Detect which cell encompasses the target text, then output its (x, y) center coordinate. 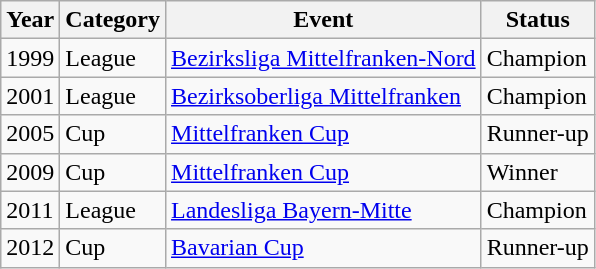
Bavarian Cup (324, 248)
Bezirksoberliga Mittelfranken (324, 96)
Bezirksliga Mittelfranken-Nord (324, 58)
Landesliga Bayern-Mitte (324, 210)
Winner (538, 172)
Category (113, 20)
Event (324, 20)
2009 (30, 172)
1999 (30, 58)
2001 (30, 96)
Status (538, 20)
2011 (30, 210)
2012 (30, 248)
2005 (30, 134)
Year (30, 20)
